Identify which cell holds the provided text, then report its [x, y] central coordinate. 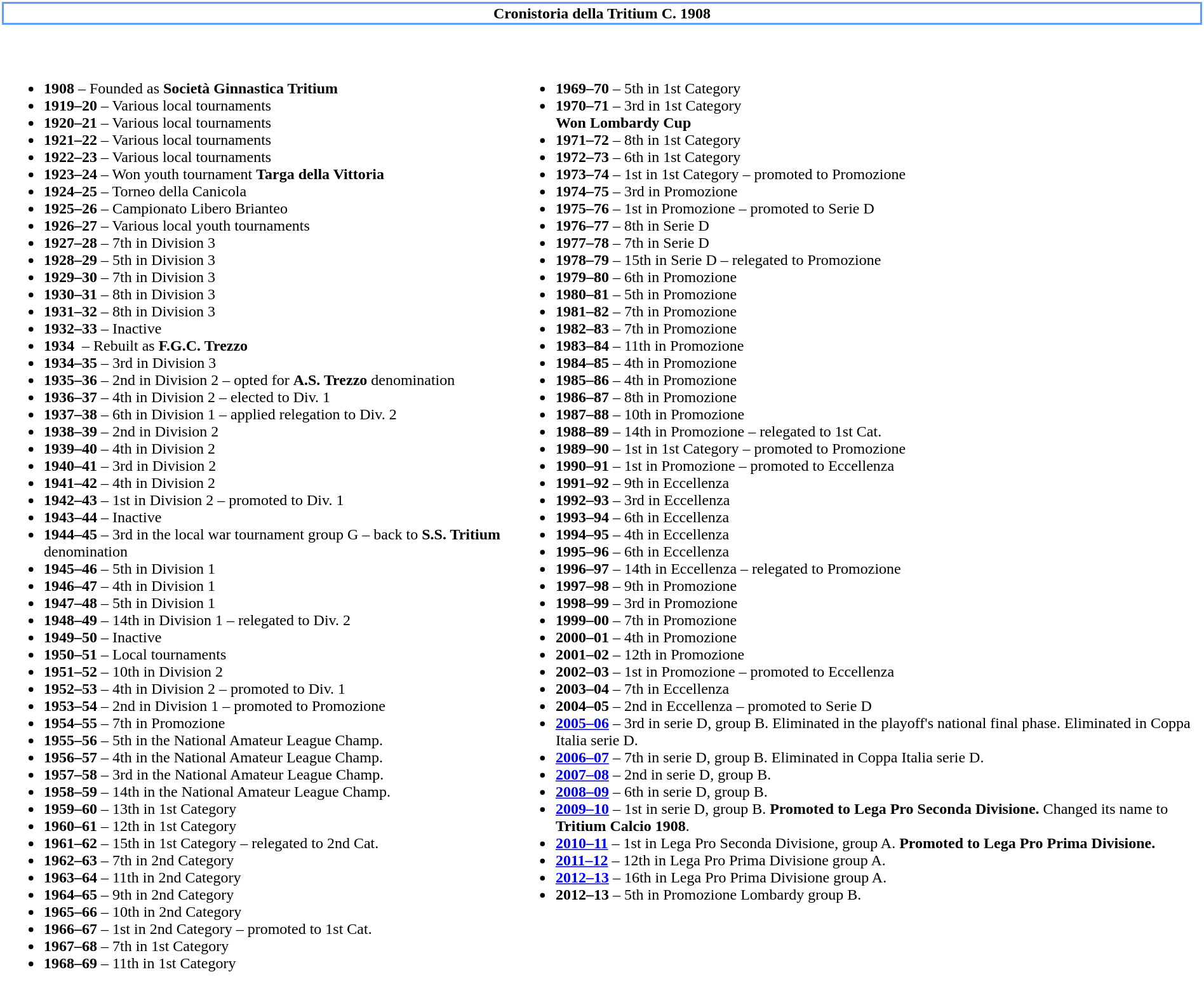
Cronistoria della Tritium C. 1908 [602, 13]
